From the cell containing the given text, extract its center point as [X, Y] coordinate. 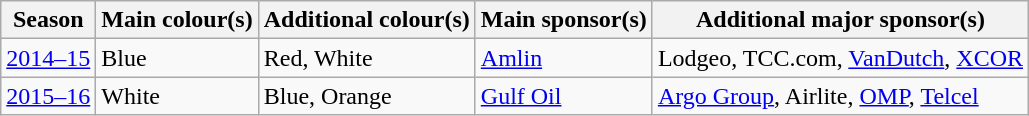
2014–15 [48, 58]
Main colour(s) [177, 20]
2015–16 [48, 96]
Argo Group, Airlite, OMP, Telcel [840, 96]
Blue, Orange [366, 96]
Red, White [366, 58]
White [177, 96]
Season [48, 20]
Blue [177, 58]
Amlin [564, 58]
Main sponsor(s) [564, 20]
Additional major sponsor(s) [840, 20]
Gulf Oil [564, 96]
Lodgeo, TCC.com, VanDutch, XCOR [840, 58]
Additional colour(s) [366, 20]
